Scan for the cell matching the given text and deliver its [x, y] coordinate at center. 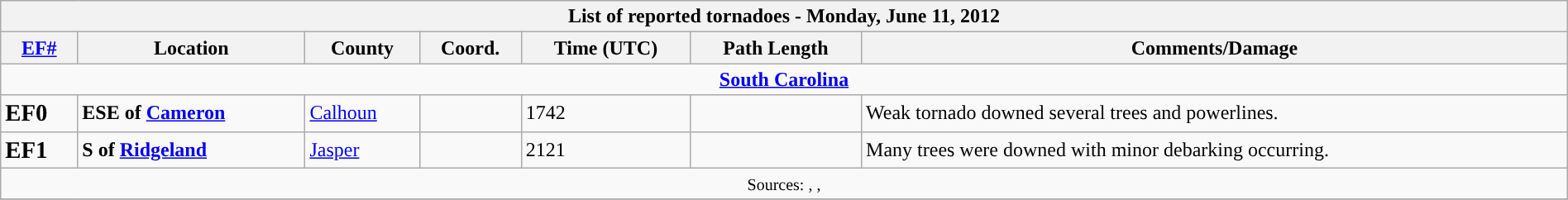
Time (UTC) [605, 48]
S of Ridgeland [192, 150]
Weak tornado downed several trees and powerlines. [1215, 113]
ESE of Cameron [192, 113]
1742 [605, 113]
County [362, 48]
EF0 [40, 113]
Sources: , , [784, 183]
South Carolina [784, 79]
List of reported tornadoes - Monday, June 11, 2012 [784, 17]
Many trees were downed with minor debarking occurring. [1215, 150]
2121 [605, 150]
Calhoun [362, 113]
EF# [40, 48]
EF1 [40, 150]
Comments/Damage [1215, 48]
Coord. [470, 48]
Jasper [362, 150]
Location [192, 48]
Path Length [776, 48]
